Pinpoint the cell where the given text exists, returning its (X, Y) midpoint coordinate. 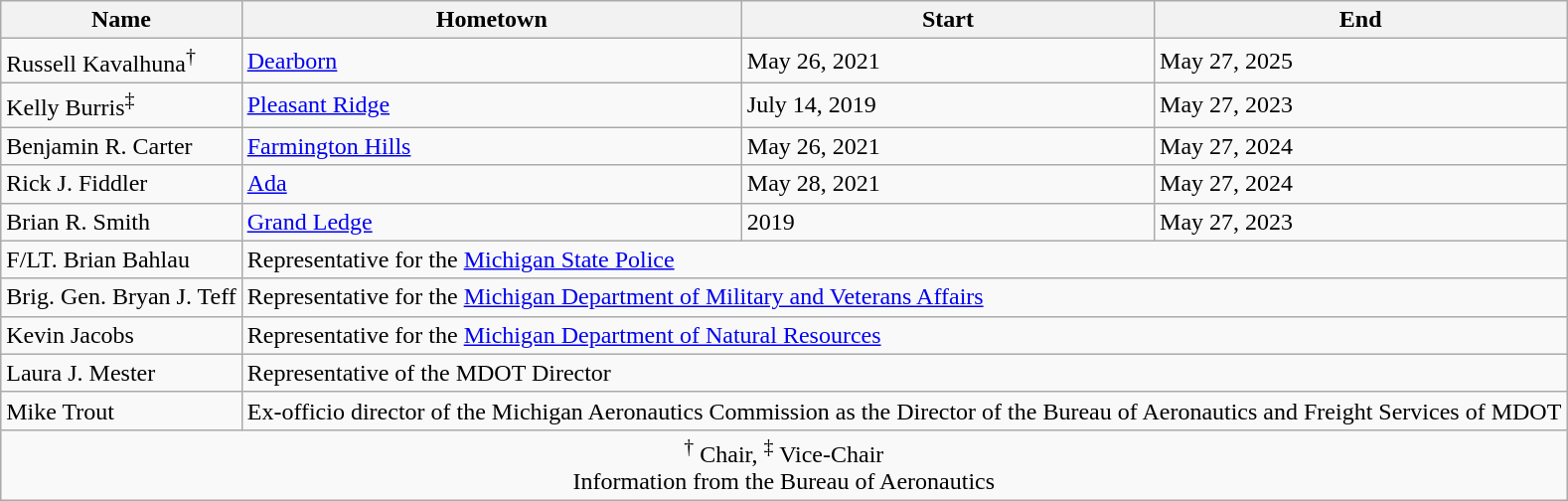
Russell Kavalhuna† (121, 62)
Kevin Jacobs (121, 335)
Dearborn (491, 62)
May 28, 2021 (948, 184)
Name (121, 20)
Farmington Hills (491, 146)
Hometown (491, 20)
Start (948, 20)
Representative for the Michigan Department of Military and Veterans Affairs (904, 297)
Representative of the MDOT Director (904, 373)
July 14, 2019 (948, 105)
Grand Ledge (491, 222)
Brian R. Smith (121, 222)
Mike Trout (121, 411)
2019 (948, 222)
† Chair, ‡ Vice-Chair Information from the Bureau of Aeronautics (784, 465)
F/LT. Brian Bahlau (121, 259)
Ex-officio director of the Michigan Aeronautics Commission as the Director of the Bureau of Aeronautics and Freight Services of MDOT (904, 411)
Representative for the Michigan Department of Natural Resources (904, 335)
Benjamin R. Carter (121, 146)
Pleasant Ridge (491, 105)
Kelly Burris‡ (121, 105)
Ada (491, 184)
May 27, 2025 (1361, 62)
End (1361, 20)
Laura J. Mester (121, 373)
Representative for the Michigan State Police (904, 259)
Brig. Gen. Bryan J. Teff (121, 297)
Rick J. Fiddler (121, 184)
